Capture the cell that displays the provided text and extract its [X, Y] central coordinate. 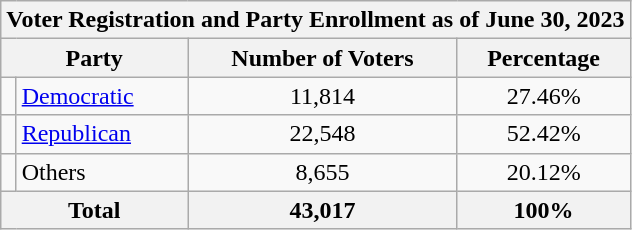
8,655 [323, 172]
Percentage [544, 58]
52.42% [544, 134]
Republican [102, 134]
100% [544, 210]
Party [94, 58]
Number of Voters [323, 58]
43,017 [323, 210]
Others [102, 172]
11,814 [323, 96]
27.46% [544, 96]
22,548 [323, 134]
Total [94, 210]
Democratic [102, 96]
20.12% [544, 172]
Voter Registration and Party Enrollment as of June 30, 2023 [316, 20]
